Output the (X, Y) coordinate of the center of the cell containing the given text.  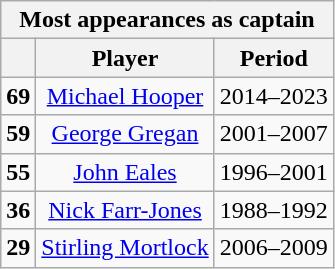
59 (18, 134)
29 (18, 248)
Most appearances as captain (168, 20)
36 (18, 210)
2014–2023 (274, 96)
Period (274, 58)
Nick Farr-Jones (125, 210)
2006–2009 (274, 248)
1988–1992 (274, 210)
Player (125, 58)
55 (18, 172)
Michael Hooper (125, 96)
John Eales (125, 172)
George Gregan (125, 134)
2001–2007 (274, 134)
69 (18, 96)
Stirling Mortlock (125, 248)
1996–2001 (274, 172)
